Pinpoint the cell where the given text exists, returning its (X, Y) midpoint coordinate. 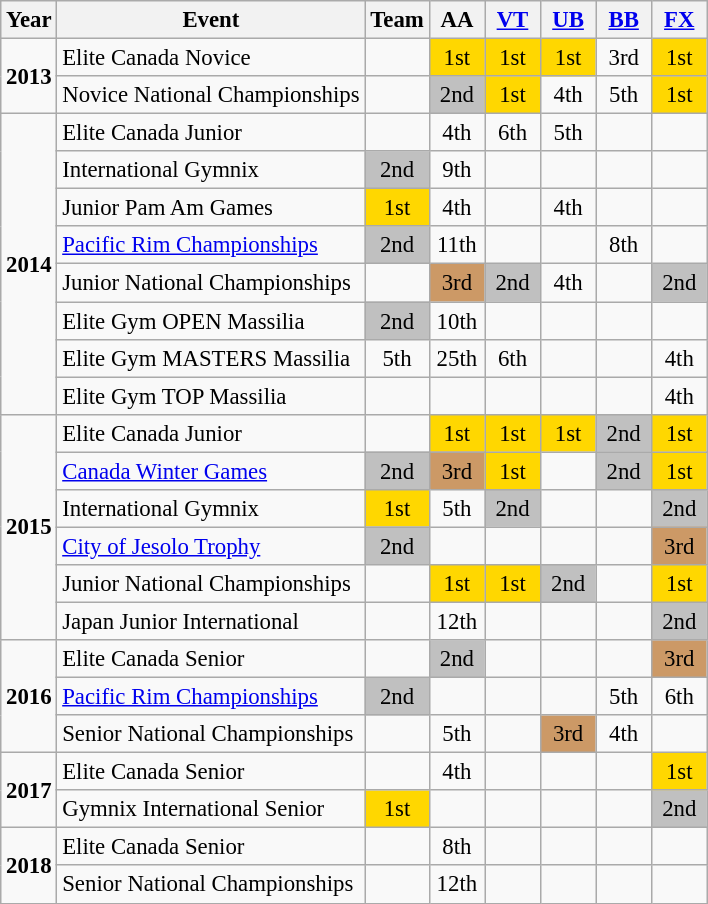
FX (679, 20)
2013 (29, 76)
Elite Gym TOP Massilia (211, 396)
Gymnix International Senior (211, 809)
BB (624, 20)
Canada Winter Games (211, 471)
25th (457, 358)
Year (29, 20)
UB (568, 20)
2016 (29, 696)
City of Jesolo Trophy (211, 546)
2015 (29, 527)
Junior Pam Am Games (211, 208)
2017 (29, 790)
Team (397, 20)
Novice National Championships (211, 95)
10th (457, 321)
11th (457, 245)
Elite Gym MASTERS Massilia (211, 358)
VT (513, 20)
Elite Gym OPEN Massilia (211, 321)
AA (457, 20)
2018 (29, 866)
Event (211, 20)
Elite Canada Novice (211, 58)
Japan Junior International (211, 621)
2014 (29, 264)
9th (457, 170)
